Pinpoint the cell where the given text exists, returning its [x, y] midpoint coordinate. 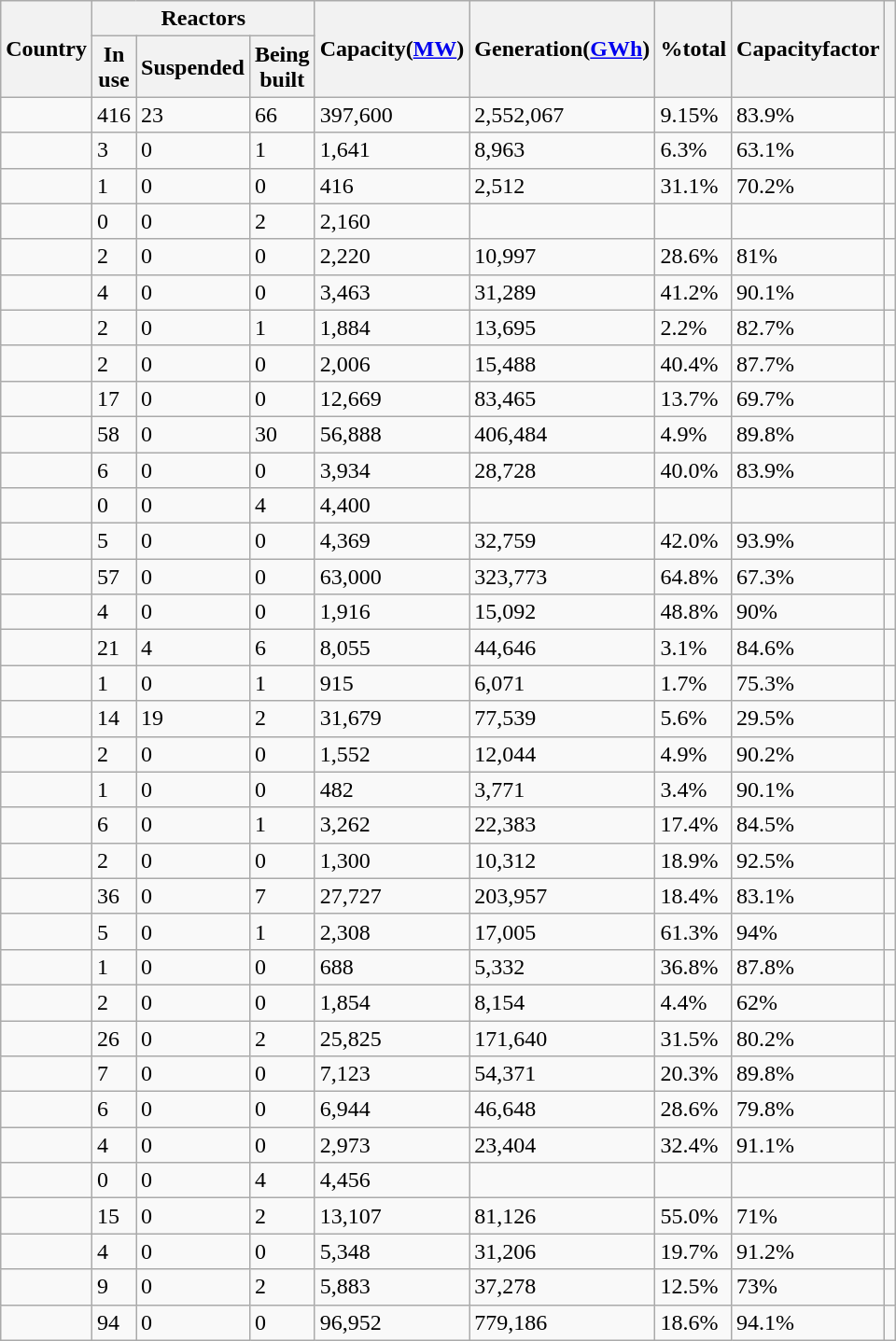
8,154 [562, 1002]
15,092 [562, 612]
7,123 [392, 1074]
688 [392, 967]
77,539 [562, 719]
2,006 [392, 363]
17.4% [693, 825]
2,512 [562, 186]
28,728 [562, 469]
94% [808, 931]
69.7% [808, 398]
2,308 [392, 931]
31.1% [693, 186]
4.4% [693, 1002]
13.7% [693, 398]
87.7% [808, 363]
66 [282, 115]
2,220 [392, 257]
29.5% [808, 719]
Inuse [114, 67]
915 [392, 683]
6.3% [693, 150]
82.7% [808, 328]
87.8% [808, 967]
1,552 [392, 754]
Generation(GWh) [562, 49]
46,648 [562, 1110]
406,484 [562, 434]
91.2% [808, 1251]
94 [114, 1322]
10,997 [562, 257]
48.8% [693, 612]
71% [808, 1216]
Capacity(MW) [392, 49]
57 [114, 577]
12.5% [693, 1287]
18.6% [693, 1322]
84.6% [808, 648]
9 [114, 1287]
44,646 [562, 648]
73% [808, 1287]
1,916 [392, 612]
31,289 [562, 292]
3,934 [392, 469]
83,465 [562, 398]
84.5% [808, 825]
203,957 [562, 896]
93.9% [808, 541]
92.5% [808, 860]
1.7% [693, 683]
13,695 [562, 328]
36 [114, 896]
32,759 [562, 541]
70.2% [808, 186]
90% [808, 612]
4,369 [392, 541]
9.15% [693, 115]
64.8% [693, 577]
63,000 [392, 577]
31,206 [562, 1251]
27,727 [392, 896]
12,669 [392, 398]
23 [193, 115]
37,278 [562, 1287]
Capacityfactor [808, 49]
55.0% [693, 1216]
3.1% [693, 648]
Reactors [203, 19]
81,126 [562, 1216]
41.2% [693, 292]
32.4% [693, 1145]
75.3% [808, 683]
4,400 [392, 506]
3 [114, 150]
3,771 [562, 789]
62% [808, 1002]
10,312 [562, 860]
13,107 [392, 1216]
397,600 [392, 115]
8,963 [562, 150]
14 [114, 719]
67.3% [808, 577]
90.2% [808, 754]
19.7% [693, 1251]
40.0% [693, 469]
1,884 [392, 328]
6,071 [562, 683]
15 [114, 1216]
12,044 [562, 754]
19 [193, 719]
3,262 [392, 825]
61.3% [693, 931]
91.1% [808, 1145]
5,332 [562, 967]
2.2% [693, 328]
8,055 [392, 648]
23,404 [562, 1145]
94.1% [808, 1322]
31.5% [693, 1039]
%total [693, 49]
40.4% [693, 363]
58 [114, 434]
26 [114, 1039]
79.8% [808, 1110]
Beingbuilt [282, 67]
83.1% [808, 896]
171,640 [562, 1039]
1,300 [392, 860]
4,456 [392, 1180]
22,383 [562, 825]
96,952 [392, 1322]
3,463 [392, 292]
5.6% [693, 719]
6,944 [392, 1110]
31,679 [392, 719]
2,552,067 [562, 115]
25,825 [392, 1039]
1,641 [392, 150]
15,488 [562, 363]
2,973 [392, 1145]
63.1% [808, 150]
21 [114, 648]
18.4% [693, 896]
30 [282, 434]
779,186 [562, 1322]
54,371 [562, 1074]
2,160 [392, 221]
482 [392, 789]
5,348 [392, 1251]
17 [114, 398]
323,773 [562, 577]
5,883 [392, 1287]
Country [47, 49]
17,005 [562, 931]
36.8% [693, 967]
56,888 [392, 434]
18.9% [693, 860]
81% [808, 257]
42.0% [693, 541]
Suspended [193, 67]
20.3% [693, 1074]
3.4% [693, 789]
1,854 [392, 1002]
80.2% [808, 1039]
